Determine the [X, Y] coordinate at the center of the cell enclosing the given text.  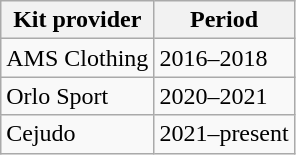
2016–2018 [224, 58]
AMS Clothing [78, 58]
2020–2021 [224, 96]
Kit provider [78, 20]
Cejudo [78, 134]
Period [224, 20]
2021–present [224, 134]
Orlo Sport [78, 96]
